Pinpoint the cell where the given text exists, returning its (X, Y) midpoint coordinate. 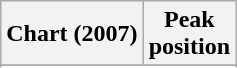
Peakposition (189, 34)
Chart (2007) (72, 34)
